Extract the (X, Y) coordinate from the center of the cell holding the provided text.  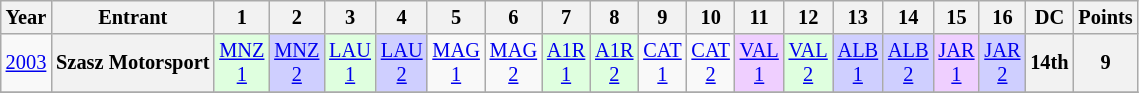
10 (711, 17)
Szasz Motorsport (132, 63)
16 (1002, 17)
DC (1049, 17)
MAG2 (514, 63)
JAR2 (1002, 63)
CAT2 (711, 63)
5 (456, 17)
A1R1 (566, 63)
A1R2 (614, 63)
7 (566, 17)
14th (1049, 63)
13 (858, 17)
MAG1 (456, 63)
VAL1 (760, 63)
11 (760, 17)
12 (808, 17)
CAT1 (662, 63)
Points (1106, 17)
LAU2 (402, 63)
VAL2 (808, 63)
2003 (26, 63)
4 (402, 17)
Entrant (132, 17)
MNZ2 (296, 63)
14 (908, 17)
2 (296, 17)
JAR1 (956, 63)
1 (242, 17)
3 (350, 17)
ALB1 (858, 63)
LAU1 (350, 63)
Year (26, 17)
15 (956, 17)
6 (514, 17)
MNZ1 (242, 63)
ALB2 (908, 63)
8 (614, 17)
